Pinpoint the cell where the given text exists, returning its (X, Y) midpoint coordinate. 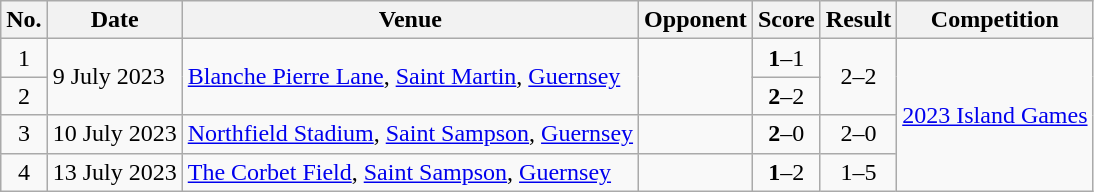
10 July 2023 (114, 134)
1–5 (858, 172)
No. (24, 20)
2023 Island Games (995, 115)
Competition (995, 20)
13 July 2023 (114, 172)
The Corbet Field, Saint Sampson, Guernsey (410, 172)
Result (858, 20)
Blanche Pierre Lane, Saint Martin, Guernsey (410, 77)
Score (786, 20)
1–1 (786, 58)
Northfield Stadium, Saint Sampson, Guernsey (410, 134)
1–2 (786, 172)
Opponent (696, 20)
4 (24, 172)
Date (114, 20)
1 (24, 58)
Venue (410, 20)
3 (24, 134)
9 July 2023 (114, 77)
2 (24, 96)
